Return (X, Y) of the center of cell containing provided text 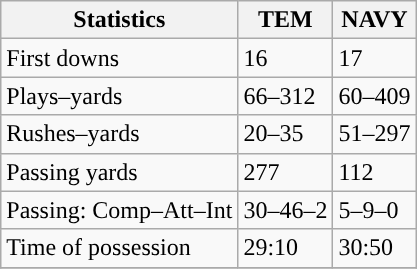
5–9–0 (374, 210)
First downs (120, 58)
Time of possession (120, 248)
112 (374, 172)
Passing yards (120, 172)
20–35 (286, 134)
30:50 (374, 248)
277 (286, 172)
16 (286, 58)
51–297 (374, 134)
Passing: Comp–Att–Int (120, 210)
Statistics (120, 20)
17 (374, 58)
66–312 (286, 96)
TEM (286, 20)
Rushes–yards (120, 134)
30–46–2 (286, 210)
29:10 (286, 248)
NAVY (374, 20)
Plays–yards (120, 96)
60–409 (374, 96)
